Detect which cell encompasses the target text, then output its [X, Y] center coordinate. 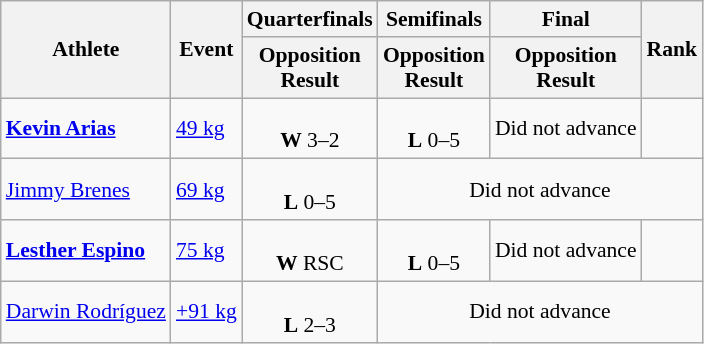
Kevin Arias [86, 128]
Rank [672, 50]
W RSC [310, 250]
75 kg [206, 250]
Athlete [86, 50]
Lesther Espino [86, 250]
L 2–3 [310, 312]
69 kg [206, 190]
Semifinals [434, 19]
Jimmy Brenes [86, 190]
Darwin Rodríguez [86, 312]
Quarterfinals [310, 19]
+91 kg [206, 312]
49 kg [206, 128]
Final [566, 19]
W 3–2 [310, 128]
Event [206, 50]
